Find where the given text appears and provide that cell's center as [x, y] coordinate. 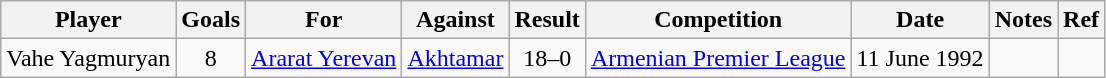
Player [88, 20]
Goals [211, 20]
Result [547, 20]
8 [211, 58]
Date [920, 20]
Akhtamar [456, 58]
11 June 1992 [920, 58]
Notes [1023, 20]
Vahe Yagmuryan [88, 58]
For [324, 20]
Against [456, 20]
Ref [1082, 20]
Competition [718, 20]
18–0 [547, 58]
Armenian Premier League [718, 58]
Ararat Yerevan [324, 58]
